Detect which cell encompasses the target text, then output its [X, Y] center coordinate. 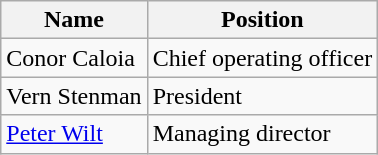
Vern Stenman [74, 96]
Position [262, 20]
Conor Caloia [74, 58]
Peter Wilt [74, 134]
Name [74, 20]
Managing director [262, 134]
President [262, 96]
Chief operating officer [262, 58]
